Provide the [x, y] coordinate of the cell's center where the given text is located.  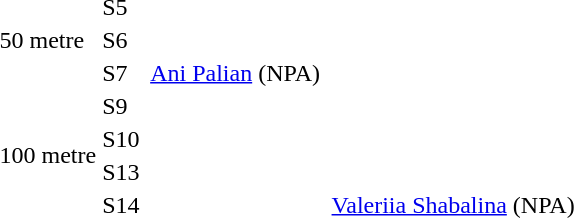
S7 [121, 73]
S9 [121, 106]
S13 [121, 172]
S10 [121, 139]
Ani Palian (NPA) [232, 73]
S6 [121, 40]
